Search for the cell housing the specified text and yield its [x, y] center coordinate. 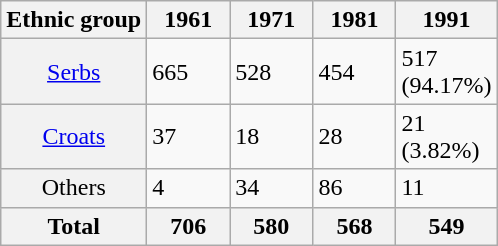
Ethnic group [74, 20]
1981 [354, 20]
37 [188, 136]
580 [272, 226]
18 [272, 136]
1971 [272, 20]
706 [188, 226]
11 [446, 188]
517 (94.17%) [446, 72]
86 [354, 188]
Others [74, 188]
454 [354, 72]
549 [446, 226]
4 [188, 188]
1961 [188, 20]
665 [188, 72]
568 [354, 226]
Croats [74, 136]
Total [74, 226]
28 [354, 136]
Serbs [74, 72]
1991 [446, 20]
21 (3.82%) [446, 136]
34 [272, 188]
528 [272, 72]
